Extract the [X, Y] coordinate from the center of the cell holding the provided text.  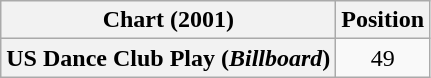
US Dance Club Play (Billboard) [168, 58]
Chart (2001) [168, 20]
Position [383, 20]
49 [383, 58]
